Extract the (x, y) coordinate from the center of the cell holding the provided text.  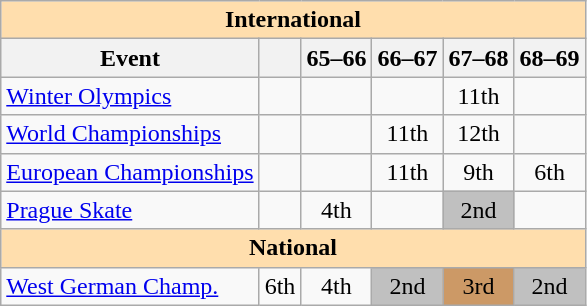
West German Champ. (130, 286)
National (293, 248)
International (293, 20)
66–67 (408, 58)
Event (130, 58)
Winter Olympics (130, 96)
68–69 (550, 58)
65–66 (336, 58)
World Championships (130, 134)
12th (478, 134)
Prague Skate (130, 210)
3rd (478, 286)
9th (478, 172)
European Championships (130, 172)
67–68 (478, 58)
